Return the [X, Y] coordinate for the center point of the cell that contains the specified text.  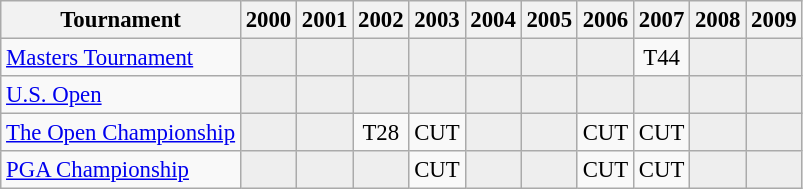
2003 [437, 20]
Tournament [121, 20]
2006 [605, 20]
2000 [268, 20]
2002 [381, 20]
2005 [549, 20]
2004 [493, 20]
Masters Tournament [121, 58]
T44 [661, 58]
2007 [661, 20]
The Open Championship [121, 133]
PGA Championship [121, 170]
2001 [325, 20]
U.S. Open [121, 95]
T28 [381, 133]
2008 [718, 20]
2009 [774, 20]
